Scan for the cell matching the given text and deliver its (X, Y) coordinate at center. 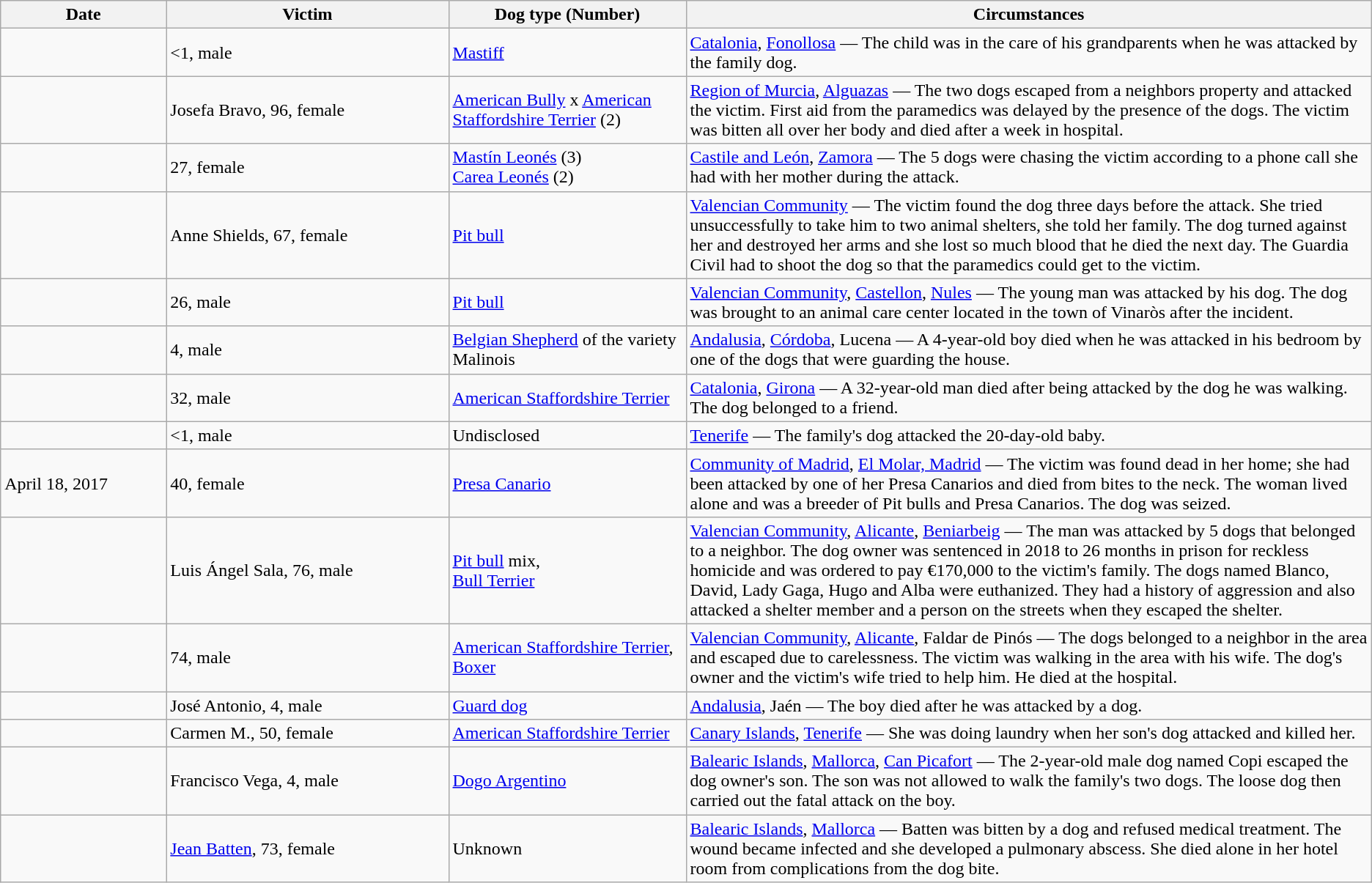
Pit bull mix,Bull Terrier (567, 570)
Andalusia, Jaén — The boy died after he was attacked by a dog. (1029, 706)
Catalonia, Girona — A 32-year-old man died after being attacked by the dog he was walking. The dog belonged to a friend. (1029, 397)
27, female (308, 167)
Date (84, 15)
Victim (308, 15)
Unknown (567, 849)
Catalonia, Fonollosa — The child was in the care of his grandparents when he was attacked by the family dog. (1029, 53)
Jean Batten, 73, female (308, 849)
Mastín Leonés (3)Carea Leonés (2) (567, 167)
American Bully x American Staffordshire Terrier (2) (567, 110)
40, female (308, 483)
Castile and León, Zamora — The 5 dogs were chasing the victim according to a phone call she had with her mother during the attack. (1029, 167)
Dog type (Number) (567, 15)
Anne Shields, 67, female (308, 234)
Mastiff (567, 53)
Josefa Bravo, 96, female (308, 110)
Francisco Vega, 4, male (308, 781)
José Antonio, 4, male (308, 706)
Guard dog (567, 706)
Undisclosed (567, 435)
26, male (308, 302)
32, male (308, 397)
Circumstances (1029, 15)
Carmen M., 50, female (308, 734)
74, male (308, 657)
Luis Ángel Sala, 76, male (308, 570)
Tenerife — The family's dog attacked the 20-day-old baby. (1029, 435)
Canary Islands, Tenerife — She was doing laundry when her son's dog attacked and killed her. (1029, 734)
4, male (308, 350)
April 18, 2017 (84, 483)
Andalusia, Córdoba, Lucena — A 4-year-old boy died when he was attacked in his bedroom by one of the dogs that were guarding the house. (1029, 350)
Belgian Shepherd of the variety Malinois (567, 350)
Presa Canario (567, 483)
American Staffordshire Terrier,Boxer (567, 657)
Dogo Argentino (567, 781)
